Find where the given text appears and provide that cell's center as [X, Y] coordinate. 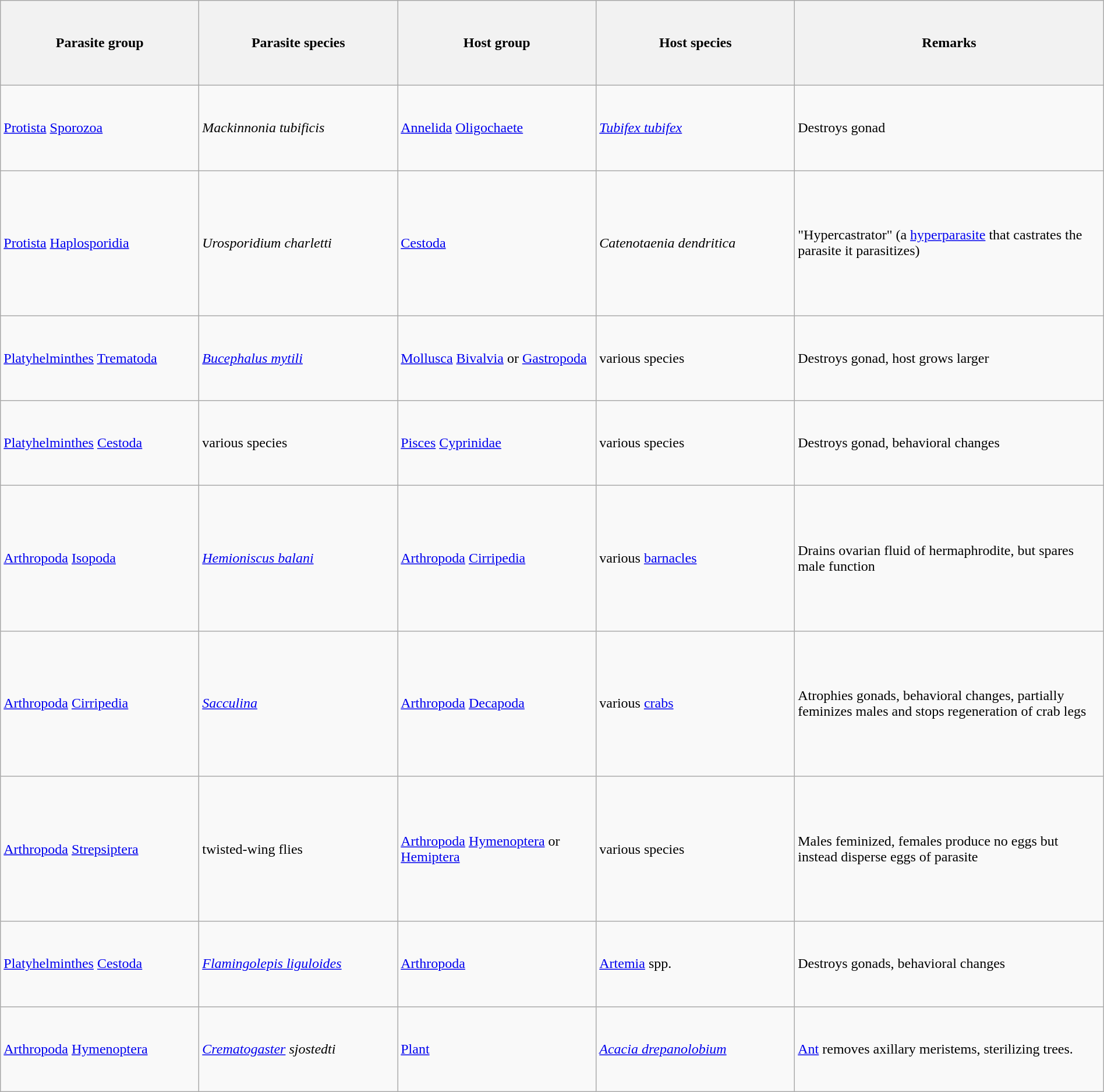
Host group [497, 43]
Catenotaenia dendritica [695, 243]
Arthropoda Hymenoptera or Hemiptera [497, 849]
Remarks [949, 43]
Mollusca Bivalvia or Gastropoda [497, 358]
Atrophies gonads, behavioral changes, partially feminizes males and stops regeneration of crab legs [949, 704]
Parasite species [298, 43]
Flamingolepis liguloides [298, 964]
Urosporidium charletti [298, 243]
twisted-wing flies [298, 849]
Arthropoda Strepsiptera [100, 849]
Destroys gonad, host grows larger [949, 358]
"Hypercastrator" (a hyperparasite that castrates the parasite it parasitizes) [949, 243]
Platyhelminthes Trematoda [100, 358]
Protista Haplosporidia [100, 243]
Arthropoda [497, 964]
Destroys gonads, behavioral changes [949, 964]
various crabs [695, 704]
Ant removes axillary meristems, sterilizing trees. [949, 1049]
Artemia spp. [695, 964]
Destroys gonad [949, 128]
Acacia drepanolobium [695, 1049]
Sacculina [298, 704]
Destroys gonad, behavioral changes [949, 443]
Drains ovarian fluid of hermaphrodite, but spares male function [949, 558]
Protista Sporozoa [100, 128]
Mackinnonia tubificis [298, 128]
Pisces Cyprinidae [497, 443]
Bucephalus mytili [298, 358]
Host species [695, 43]
Tubifex tubifex [695, 128]
Annelida Oligochaete [497, 128]
Arthropoda Hymenoptera [100, 1049]
Cestoda [497, 243]
Parasite group [100, 43]
Males feminized, females produce no eggs but instead disperse eggs of parasite [949, 849]
Arthropoda Isopoda [100, 558]
Arthropoda Decapoda [497, 704]
Plant [497, 1049]
Crematogaster sjostedti [298, 1049]
Hemioniscus balani [298, 558]
various barnacles [695, 558]
